Output the [X, Y] coordinate of the center of the cell containing the given text.  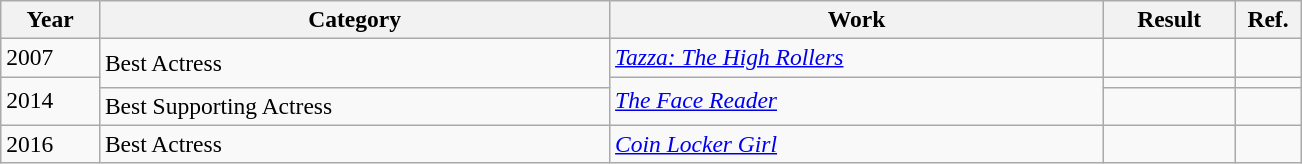
Year [50, 19]
2016 [50, 144]
Coin Locker Girl [857, 144]
Result [1169, 19]
2014 [50, 100]
Best Supporting Actress [354, 106]
Ref. [1268, 19]
The Face Reader [857, 100]
2007 [50, 57]
Category [354, 19]
Tazza: The High Rollers [857, 57]
Work [857, 19]
